From the cell containing the given text, extract its center point as (X, Y) coordinate. 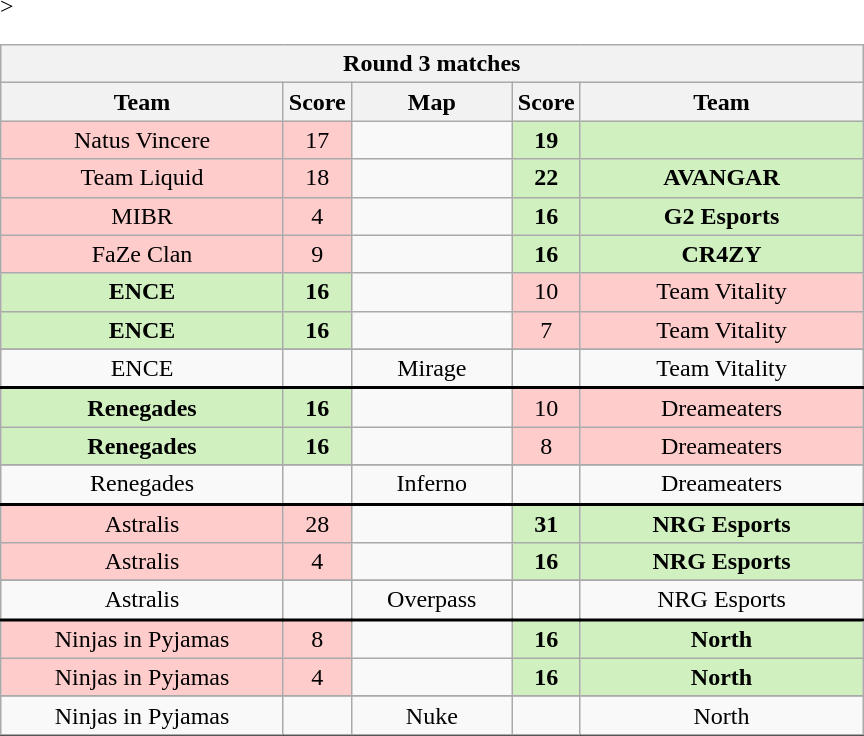
18 (317, 178)
Overpass (432, 600)
17 (317, 140)
Mirage (432, 368)
Round 3 matches (432, 64)
Natus Vincere (142, 140)
G2 Esports (722, 216)
9 (317, 254)
7 (546, 330)
Map (432, 102)
CR4ZY (722, 254)
Inferno (432, 484)
28 (317, 524)
AVANGAR (722, 178)
19 (546, 140)
MIBR (142, 216)
Team Liquid (142, 178)
31 (546, 524)
Nuke (432, 716)
22 (546, 178)
FaZe Clan (142, 254)
